Search for the cell housing the specified text and yield its [X, Y] center coordinate. 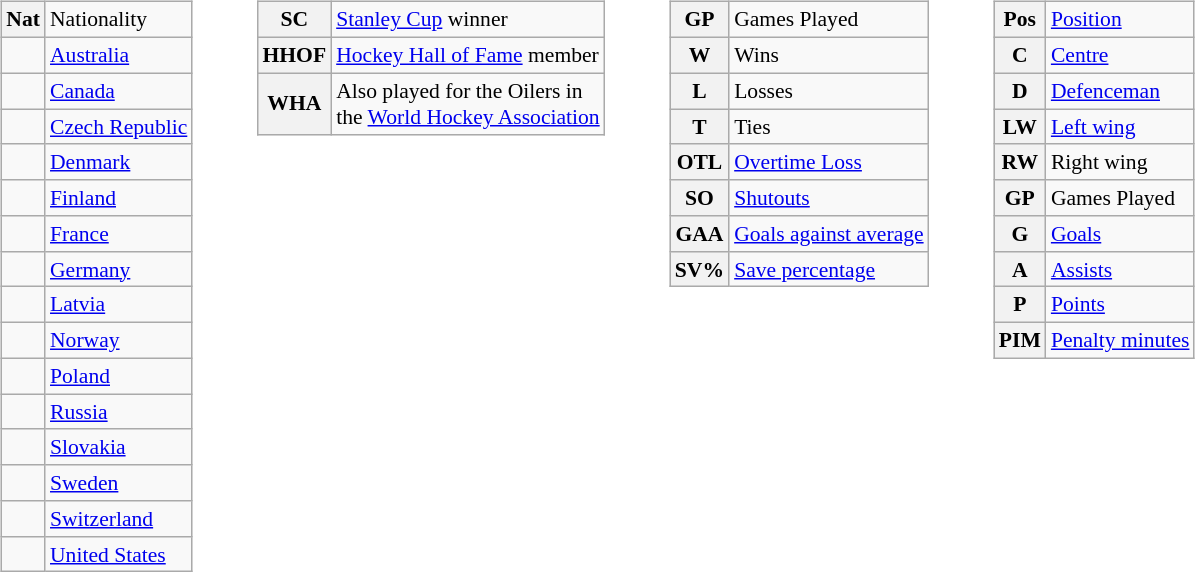
Denmark [118, 162]
Norway [118, 340]
Right wing [1120, 162]
Defenceman [1120, 91]
SO [700, 198]
Nat [23, 20]
Finland [118, 198]
Shutouts [829, 198]
T [700, 127]
Germany [118, 269]
D [1020, 91]
Points [1120, 305]
PIM [1020, 340]
SV% [700, 269]
Nationality [118, 20]
C [1020, 55]
L [700, 91]
SC [294, 20]
Pos [1020, 20]
Slovakia [118, 447]
GAA [700, 234]
Goals against average [829, 234]
Penalty minutes [1120, 340]
Stanley Cup winner [468, 20]
Switzerland [118, 519]
Wins [829, 55]
Sweden [118, 483]
Assists [1120, 269]
Ties [829, 127]
WHA [294, 104]
HHOF [294, 55]
Latvia [118, 305]
P [1020, 305]
Also played for the Oilers inthe World Hockey Association [468, 104]
Position [1120, 20]
Save percentage [829, 269]
RW [1020, 162]
W [700, 55]
Russia [118, 412]
OTL [700, 162]
Poland [118, 376]
A [1020, 269]
LW [1020, 127]
Canada [118, 91]
Losses [829, 91]
Goals [1120, 234]
Czech Republic [118, 127]
United States [118, 554]
G [1020, 234]
Australia [118, 55]
Hockey Hall of Fame member [468, 55]
Left wing [1120, 127]
Centre [1120, 55]
France [118, 234]
Overtime Loss [829, 162]
